Detect which cell encompasses the target text, then output its (X, Y) center coordinate. 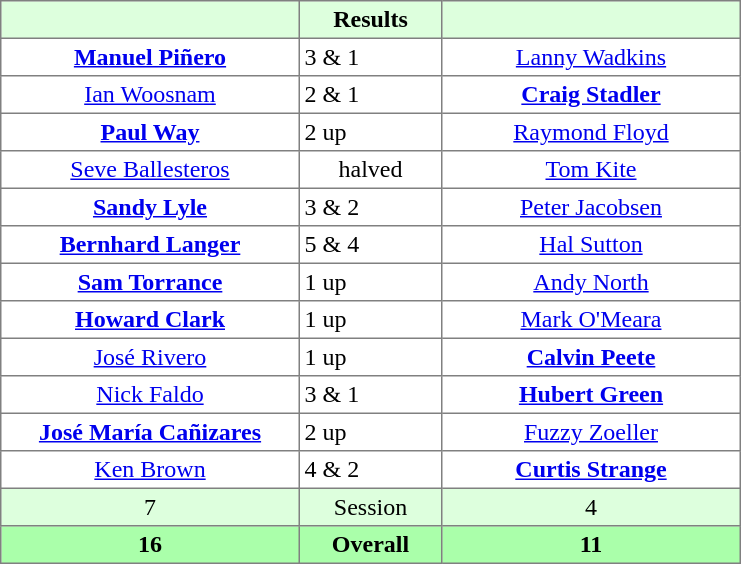
11 (591, 545)
Session (370, 507)
Calvin Peete (591, 357)
Paul Way (150, 132)
José María Cañizares (150, 432)
Raymond Floyd (591, 132)
Andy North (591, 282)
Howard Clark (150, 320)
Nick Faldo (150, 395)
Ian Woosnam (150, 95)
halved (370, 170)
Manuel Piñero (150, 57)
16 (150, 545)
Lanny Wadkins (591, 57)
Ken Brown (150, 470)
Sam Torrance (150, 282)
5 & 4 (370, 245)
Hubert Green (591, 395)
Fuzzy Zoeller (591, 432)
Overall (370, 545)
3 & 2 (370, 207)
Curtis Strange (591, 470)
4 (591, 507)
Craig Stadler (591, 95)
7 (150, 507)
Mark O'Meara (591, 320)
Sandy Lyle (150, 207)
Seve Ballesteros (150, 170)
Peter Jacobsen (591, 207)
Tom Kite (591, 170)
Results (370, 20)
2 & 1 (370, 95)
Hal Sutton (591, 245)
4 & 2 (370, 470)
José Rivero (150, 357)
Bernhard Langer (150, 245)
